Scan for the cell matching the given text and deliver its [X, Y] coordinate at center. 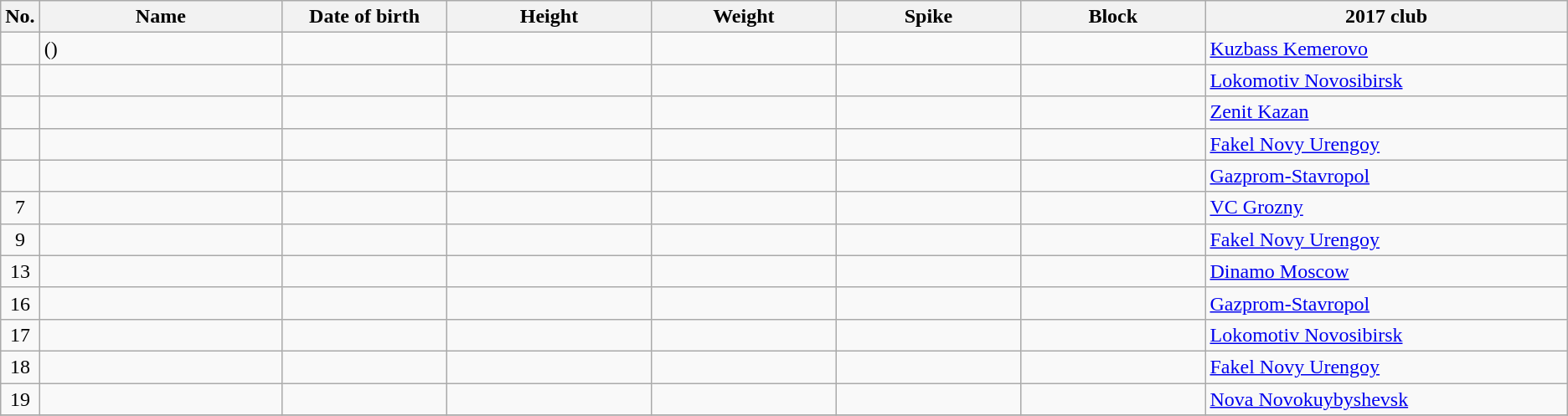
Weight [744, 17]
Kuzbass Kemerovo [1386, 49]
Spike [928, 17]
Block [1113, 17]
Zenit Kazan [1386, 112]
Dinamo Moscow [1386, 271]
7 [20, 208]
No. [20, 17]
VC Grozny [1386, 208]
9 [20, 239]
Nova Novokuybyshevsk [1386, 399]
() [161, 49]
Date of birth [364, 17]
Name [161, 17]
17 [20, 335]
13 [20, 271]
18 [20, 367]
16 [20, 303]
2017 club [1386, 17]
Height [549, 17]
19 [20, 399]
